Search for the cell housing the specified text and yield its (X, Y) center coordinate. 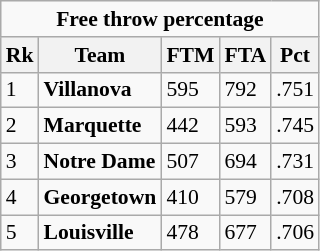
Georgetown (100, 197)
.745 (295, 126)
792 (245, 90)
579 (245, 197)
Team (100, 55)
Louisville (100, 233)
478 (190, 233)
3 (20, 162)
FTM (190, 55)
677 (245, 233)
.708 (295, 197)
5 (20, 233)
Villanova (100, 90)
Notre Dame (100, 162)
.706 (295, 233)
4 (20, 197)
.751 (295, 90)
2 (20, 126)
442 (190, 126)
Pct (295, 55)
FTA (245, 55)
Rk (20, 55)
694 (245, 162)
410 (190, 197)
593 (245, 126)
Marquette (100, 126)
1 (20, 90)
.731 (295, 162)
Free throw percentage (160, 19)
595 (190, 90)
507 (190, 162)
